Output the [x, y] coordinate of the center of the cell containing the given text.  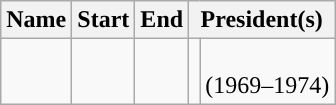
(1969–1974) [268, 72]
Start [104, 20]
President(s) [262, 20]
Name [36, 20]
End [162, 20]
